Extract the (x, y) coordinate from the center of the cell holding the provided text.  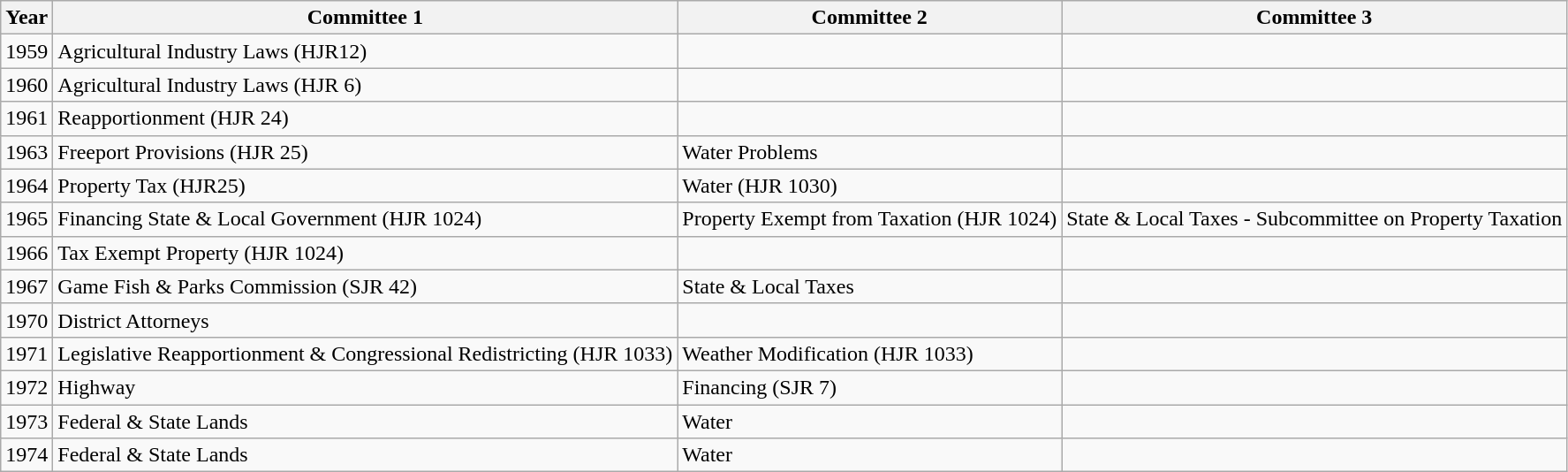
1973 (27, 422)
Committee 1 (366, 18)
Water Problems (869, 152)
Tax Exempt Property (HJR 1024) (366, 253)
Financing (SJR 7) (869, 387)
1963 (27, 152)
1966 (27, 253)
Game Fish & Parks Commission (SJR 42) (366, 286)
Property Tax (HJR25) (366, 186)
Reapportionment (HJR 24) (366, 118)
1960 (27, 85)
State & Local Taxes - Subcommittee on Property Taxation (1314, 219)
Financing State & Local Government (HJR 1024) (366, 219)
Agricultural Industry Laws (HJR12) (366, 51)
1961 (27, 118)
Water (HJR 1030) (869, 186)
Property Exempt from Taxation (HJR 1024) (869, 219)
State & Local Taxes (869, 286)
District Attorneys (366, 320)
Weather Modification (HJR 1033) (869, 354)
1965 (27, 219)
1970 (27, 320)
1959 (27, 51)
Highway (366, 387)
1967 (27, 286)
Year (27, 18)
1964 (27, 186)
Freeport Provisions (HJR 25) (366, 152)
Agricultural Industry Laws (HJR 6) (366, 85)
Committee 2 (869, 18)
1974 (27, 455)
1972 (27, 387)
Legislative Reapportionment & Congressional Redistricting (HJR 1033) (366, 354)
Committee 3 (1314, 18)
1971 (27, 354)
